Return the [x, y] coordinate for the center point of the cell that contains the specified text.  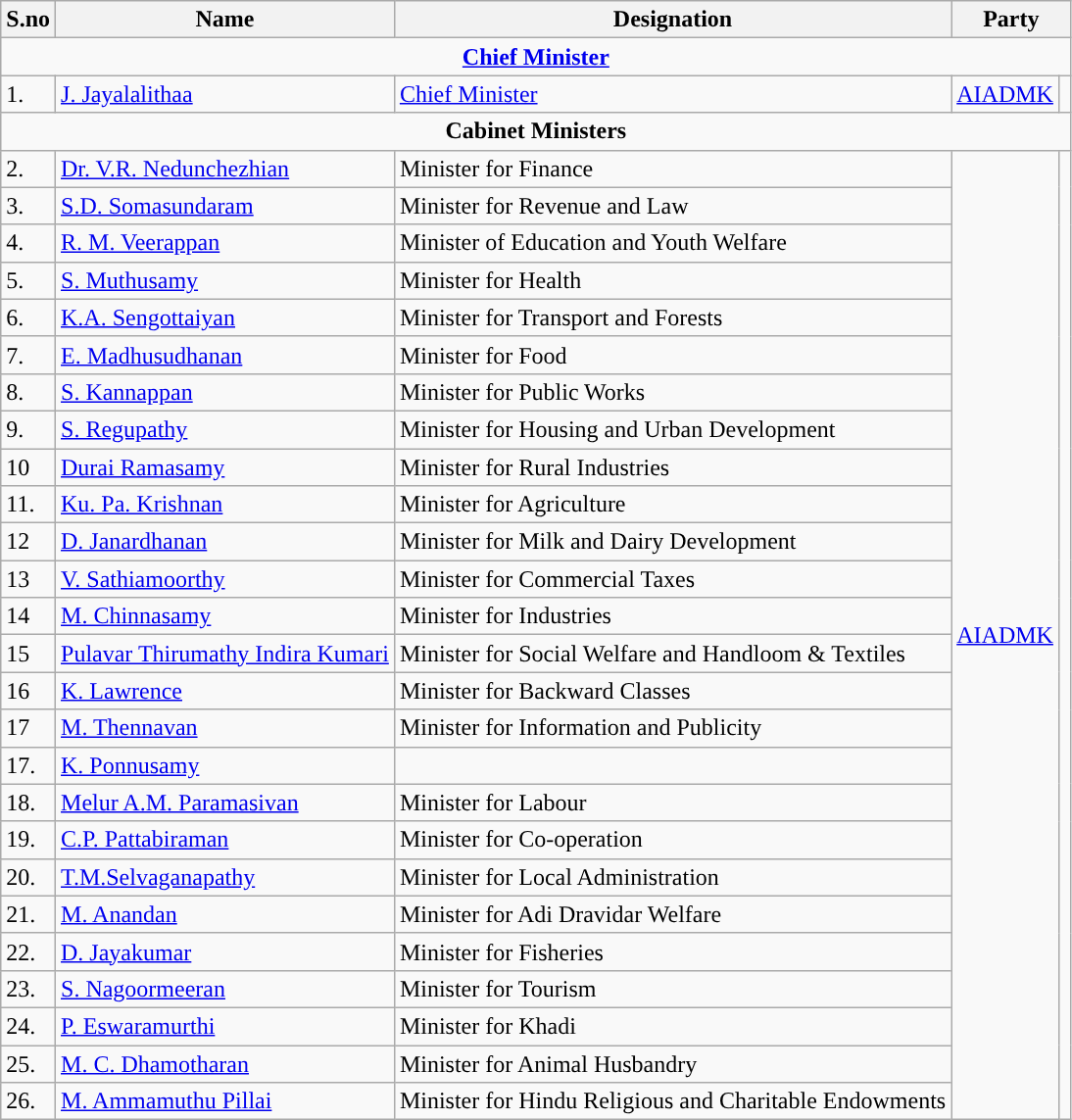
16 [28, 691]
Minister of Education and Youth Welfare [672, 243]
3. [28, 206]
K. Ponnusamy [225, 765]
24. [28, 1026]
20. [28, 877]
9. [28, 429]
Melur A.M. Paramasivan [225, 803]
Minister for Fisheries [672, 951]
Minister for Animal Husbandry [672, 1063]
Minister for Co-operation [672, 840]
Dr. V.R. Nedunchezhian [225, 169]
M. Chinnasamy [225, 616]
D. Janardhanan [225, 542]
Minister for Public Works [672, 392]
Minister for Rural Industries [672, 467]
Minister for Backward Classes [672, 691]
Ku. Pa. Krishnan [225, 505]
8. [28, 392]
10 [28, 467]
6. [28, 317]
18. [28, 803]
Minister for Food [672, 355]
17 [28, 728]
M. C. Dhamotharan [225, 1063]
S.D. Somasundaram [225, 206]
P. Eswaramurthi [225, 1026]
Minister for Transport and Forests [672, 317]
21. [28, 914]
K. Lawrence [225, 691]
Name [225, 20]
12 [28, 542]
Designation [672, 20]
S. Kannappan [225, 392]
13 [28, 579]
25. [28, 1063]
R. M. Veerappan [225, 243]
Minister for Industries [672, 616]
Minister for Adi Dravidar Welfare [672, 914]
Minister for Local Administration [672, 877]
19. [28, 840]
5. [28, 280]
22. [28, 951]
Minister for Finance [672, 169]
Minister for Revenue and Law [672, 206]
Minister for Commercial Taxes [672, 579]
Party [1011, 20]
M. Thennavan [225, 728]
Minister for Tourism [672, 989]
Minister for Social Welfare and Handloom & Textiles [672, 654]
7. [28, 355]
1. [28, 94]
17. [28, 765]
S. Nagoormeeran [225, 989]
S. Muthusamy [225, 280]
Minister for Health [672, 280]
M. Ammamuthu Pillai [225, 1101]
E. Madhusudhanan [225, 355]
C.P. Pattabiraman [225, 840]
11. [28, 505]
S.no [28, 20]
Pulavar Thirumathy Indira Kumari [225, 654]
T.M.Selvaganapathy [225, 877]
V. Sathiamoorthy [225, 579]
D. Jayakumar [225, 951]
Minister for Milk and Dairy Development [672, 542]
M. Anandan [225, 914]
S. Regupathy [225, 429]
4. [28, 243]
Minister for Khadi [672, 1026]
Minister for Agriculture [672, 505]
15 [28, 654]
26. [28, 1101]
K.A. Sengottaiyan [225, 317]
2. [28, 169]
14 [28, 616]
J. Jayalalithaa [225, 94]
Minister for Hindu Religious and Charitable Endowments [672, 1101]
Minister for Labour [672, 803]
Cabinet Ministers [536, 131]
23. [28, 989]
Durai Ramasamy [225, 467]
Minister for Housing and Urban Development [672, 429]
Minister for Information and Publicity [672, 728]
